Find where the given text appears and provide that cell's center as (X, Y) coordinate. 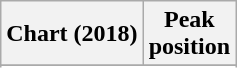
Peakposition (189, 34)
Chart (2018) (72, 34)
